Find where the given text appears and provide that cell's center as [X, Y] coordinate. 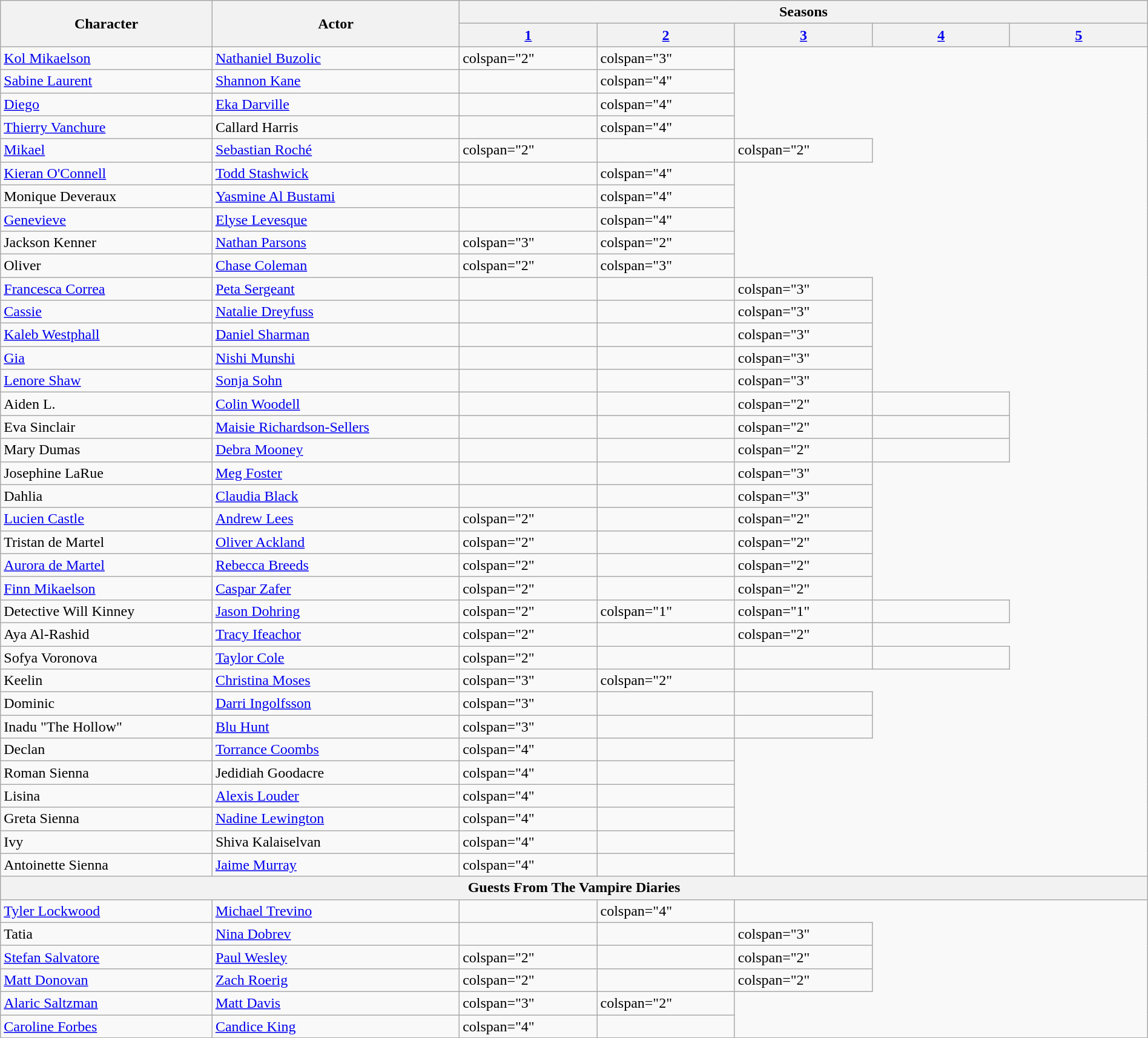
Nadine Lewington [335, 819]
Nathan Parsons [335, 242]
Caroline Forbes [107, 1026]
Guests From The Vampire Diaries [574, 888]
Roman Sienna [107, 773]
Chase Coleman [335, 265]
Lucien Castle [107, 519]
Michael Trevino [335, 911]
Gia [107, 358]
Matt Donovan [107, 980]
Cassie [107, 312]
Aurora de Martel [107, 565]
Tristan de Martel [107, 542]
Josephine LaRue [107, 473]
Jackson Kenner [107, 242]
Thierry Vanchure [107, 127]
Nina Dobrev [335, 934]
Actor [335, 24]
Mary Dumas [107, 450]
Aiden L. [107, 404]
Shiva Kalaiselvan [335, 842]
Tatia [107, 934]
Nishi Munshi [335, 358]
Andrew Lees [335, 519]
Nathaniel Buzolic [335, 58]
Oliver [107, 265]
Sofya Voronova [107, 657]
Oliver Ackland [335, 542]
Tyler Lockwood [107, 911]
Meg Foster [335, 473]
Monique Deveraux [107, 196]
Zach Roerig [335, 980]
Eva Sinclair [107, 427]
Keelin [107, 681]
Lisina [107, 796]
Inadu "The Hollow" [107, 727]
Lenore Shaw [107, 381]
Callard Harris [335, 127]
Kol Mikaelson [107, 58]
Antoinette Sienna [107, 865]
Tracy Ifeachor [335, 634]
Caspar Zafer [335, 588]
Dahlia [107, 496]
Elyse Levesque [335, 219]
Darri Ingolfsson [335, 704]
2 [666, 35]
Matt Davis [335, 1003]
Sabine Laurent [107, 81]
Todd Stashwick [335, 173]
Detective Will Kinney [107, 611]
Paul Wesley [335, 957]
Maisie Richardson-Sellers [335, 427]
Declan [107, 750]
Greta Sienna [107, 819]
Torrance Coombs [335, 750]
Sonja Sohn [335, 381]
Dominic [107, 704]
Taylor Cole [335, 657]
Alaric Saltzman [107, 1003]
Francesca Correa [107, 289]
Christina Moses [335, 681]
5 [1079, 35]
4 [941, 35]
Natalie Dreyfuss [335, 312]
Jaime Murray [335, 865]
Mikael [107, 150]
Eka Darville [335, 104]
Seasons [804, 12]
Jason Dohring [335, 611]
Claudia Black [335, 496]
Shannon Kane [335, 81]
Genevieve [107, 219]
Debra Mooney [335, 450]
Stefan Salvatore [107, 957]
Kieran O'Connell [107, 173]
Blu Hunt [335, 727]
Kaleb Westphall [107, 335]
Colin Woodell [335, 404]
1 [528, 35]
Alexis Louder [335, 796]
3 [803, 35]
Candice King [335, 1026]
Sebastian Roché [335, 150]
Daniel Sharman [335, 335]
Rebecca Breeds [335, 565]
Aya Al-Rashid [107, 634]
Character [107, 24]
Ivy [107, 842]
Yasmine Al Bustami [335, 196]
Finn Mikaelson [107, 588]
Jedidiah Goodacre [335, 773]
Peta Sergeant [335, 289]
Diego [107, 104]
